Provide the (X, Y) coordinate of the cell's center where the given text is located.  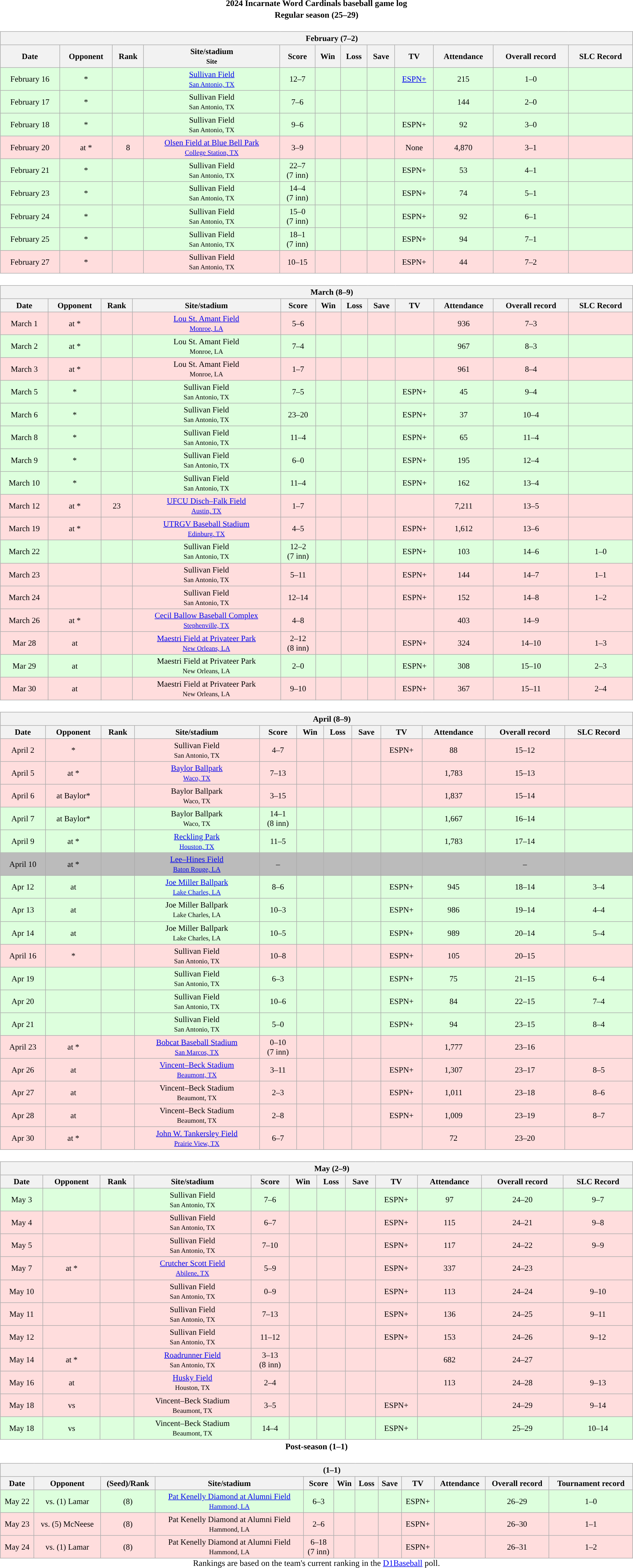
10–15 (297, 262)
15–14 (525, 796)
84 (454, 1002)
Reckling ParkHouston, TX (197, 842)
9–6 (297, 125)
367 (463, 688)
23–15 (525, 1024)
18–14 (525, 887)
March (8–9) (316, 292)
13–6 (531, 529)
14–6 (531, 551)
March 3 (24, 369)
10–3 (278, 910)
March 10 (24, 483)
682 (449, 1360)
12–14 (298, 597)
April 7 (23, 818)
Tournament record (591, 1483)
10–14 (598, 1428)
15–12 (525, 750)
May 10 (22, 1291)
967 (463, 346)
9–9 (598, 1245)
9–11 (598, 1314)
April 5 (23, 773)
24–24 (522, 1291)
March 22 (24, 551)
23–16 (525, 1047)
Mar 28 (24, 643)
February 20 (30, 148)
337 (449, 1268)
23–19 (525, 1115)
February 18 (30, 125)
1,667 (454, 818)
26–31 (517, 1547)
May 12 (22, 1337)
(Seed)/Rank (128, 1483)
24–25 (522, 1314)
Mar 29 (24, 666)
May (2–9) (316, 1168)
4–1 (531, 170)
24–21 (522, 1223)
7–2 (531, 262)
Apr 14 (23, 933)
February 21 (30, 170)
308 (463, 666)
12–2(7 inn) (298, 551)
5–0 (278, 1024)
9–8 (598, 1223)
February 23 (30, 193)
10–5 (278, 933)
Husky FieldHouston, TX (192, 1382)
6–4 (599, 978)
Apr 28 (23, 1115)
2–8 (278, 1115)
15–11 (531, 688)
February 17 (30, 102)
3–15 (278, 796)
May 23 (17, 1524)
15–0(7 inn) (297, 216)
6–18(7 inn) (319, 1547)
8 (128, 148)
9–12 (598, 1337)
1,009 (454, 1115)
15–10 (531, 666)
March 2 (24, 346)
324 (463, 643)
May 24 (17, 1547)
105 (454, 956)
5–4 (599, 933)
24–26 (522, 1337)
5–11 (298, 575)
March 5 (24, 392)
22–7(7 inn) (297, 170)
945 (454, 887)
19–14 (525, 910)
4–4 (599, 910)
26–30 (517, 1524)
14–7 (531, 575)
April 16 (23, 956)
Apr 30 (23, 1138)
44 (463, 262)
23 (117, 506)
0–10(7 inn) (278, 1047)
3–11 (278, 1070)
4–8 (298, 620)
65 (463, 437)
Apr 19 (23, 978)
Apr 26 (23, 1070)
14–10 (531, 643)
None (414, 148)
3–0 (531, 125)
March 12 (24, 506)
13–5 (531, 506)
April 9 (23, 842)
John W. Tankersley FieldPrairie View, TX (197, 1138)
Mar 30 (24, 688)
3–1 (531, 148)
April 10 (23, 864)
14–8 (531, 597)
6–1 (531, 216)
Bobcat Baseball StadiumSan Marcos, TX (197, 1047)
23–17 (525, 1070)
7–5 (298, 392)
April (8–9) (316, 719)
16–14 (525, 818)
195 (463, 460)
5–9 (270, 1268)
8–7 (599, 1115)
1,307 (454, 1070)
UTRGV Baseball StadiumEdinburg, TX (206, 529)
1,612 (463, 529)
(1–1) (316, 1470)
7,211 (463, 506)
11–5 (278, 842)
Apr 13 (23, 910)
May 7 (22, 1268)
3–4 (599, 887)
8–5 (599, 1070)
6–0 (298, 460)
May 16 (22, 1382)
4,870 (463, 148)
961 (463, 369)
1,837 (454, 796)
53 (463, 170)
37 (463, 415)
3–13(8 inn) (270, 1360)
March 19 (24, 529)
88 (454, 750)
3–9 (297, 148)
9–13 (598, 1382)
May 22 (17, 1501)
115 (449, 1223)
5–1 (531, 193)
25–29 (522, 1428)
97 (449, 1200)
March 6 (24, 415)
117 (449, 1245)
5–6 (298, 323)
23–18 (525, 1093)
February 25 (30, 239)
72 (454, 1138)
Apr 12 (23, 887)
26–29 (517, 1501)
24–23 (522, 1268)
8–3 (531, 346)
75 (454, 978)
February (7–2) (316, 38)
Olsen Field at Blue Bell ParkCollege Station, TX (212, 148)
3–5 (270, 1405)
24–22 (522, 1245)
Apr 20 (23, 1002)
May 3 (22, 1200)
24–20 (522, 1200)
2–12(8 inn) (298, 643)
24–27 (522, 1360)
11–12 (270, 1337)
936 (463, 323)
7–10 (270, 1245)
10–6 (278, 1002)
9–7 (598, 1200)
May 4 (22, 1223)
1,777 (454, 1047)
45 (463, 392)
9–4 (531, 392)
24–29 (522, 1405)
April 2 (23, 750)
March 23 (24, 575)
18–1(7 inn) (297, 239)
22–15 (525, 1002)
24–28 (522, 1382)
21–15 (525, 978)
May 5 (22, 1245)
February 24 (30, 216)
March 8 (24, 437)
May 11 (22, 1314)
Roadrunner FieldSan Antonio, TX (192, 1360)
April 23 (23, 1047)
7–1 (531, 239)
9–14 (598, 1405)
14–9 (531, 620)
March 24 (24, 597)
Cecil Ballow Baseball ComplexStephenville, TX (206, 620)
989 (454, 933)
2–6 (319, 1524)
March 1 (24, 323)
14–1(8 inn) (278, 818)
Crutcher Scott FieldAbilene, TX (192, 1268)
136 (449, 1314)
10–8 (278, 956)
7–3 (531, 323)
12–4 (531, 460)
215 (463, 79)
4–7 (278, 750)
14–4 (270, 1428)
0–9 (270, 1291)
12–7 (297, 79)
Site/stadiumSite (212, 57)
15–13 (525, 773)
vs. (5) McNeese (67, 1524)
Apr 27 (23, 1093)
10–4 (531, 415)
UFCU Disch–Falk FieldAustin, TX (206, 506)
103 (463, 551)
May 14 (22, 1360)
74 (463, 193)
153 (449, 1337)
February 16 (30, 79)
February 27 (30, 262)
1–3 (601, 643)
20–15 (525, 956)
162 (463, 483)
14–4(7 inn) (297, 193)
20–14 (525, 933)
4–5 (298, 529)
Apr 21 (23, 1024)
April 6 (23, 796)
152 (463, 597)
March 26 (24, 620)
13–4 (531, 483)
March 9 (24, 460)
986 (454, 910)
1,011 (454, 1093)
403 (463, 620)
Lee–Hines FieldBaton Rouge, LA (197, 864)
17–14 (525, 842)
